Provide the [x, y] coordinate of the cell's center where the given text is located.  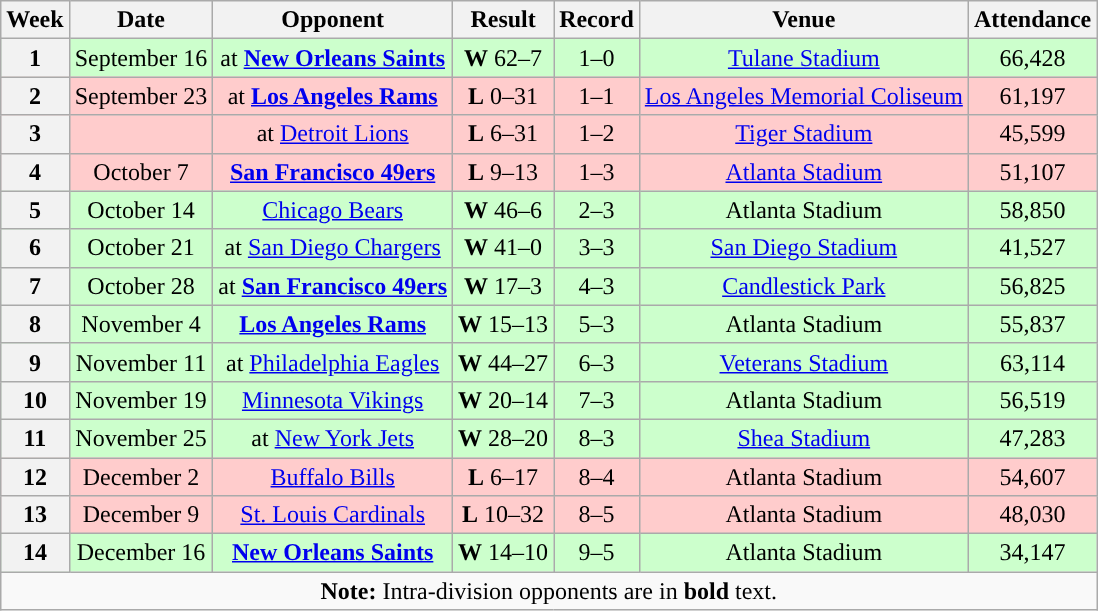
10 [35, 400]
11 [35, 438]
Venue [804, 20]
Candlestick Park [804, 286]
51,107 [1032, 172]
5–3 [597, 324]
45,599 [1032, 134]
W 28–20 [504, 438]
6 [35, 248]
8–5 [597, 515]
1–3 [597, 172]
55,837 [1032, 324]
Minnesota Vikings [333, 400]
L 0–31 [504, 96]
W 44–27 [504, 362]
at San Diego Chargers [333, 248]
47,283 [1032, 438]
November 19 [141, 400]
63,114 [1032, 362]
7–3 [597, 400]
Los Angeles Rams [333, 324]
8–3 [597, 438]
at Los Angeles Rams [333, 96]
October 28 [141, 286]
Week [35, 20]
48,030 [1032, 515]
December 16 [141, 553]
56,519 [1032, 400]
8–4 [597, 477]
Shea Stadium [804, 438]
November 11 [141, 362]
L 6–31 [504, 134]
34,147 [1032, 553]
October 21 [141, 248]
3 [35, 134]
L 10–32 [504, 515]
October 7 [141, 172]
L 6–17 [504, 477]
September 16 [141, 58]
9–5 [597, 553]
at New York Jets [333, 438]
14 [35, 553]
W 41–0 [504, 248]
W 15–13 [504, 324]
1–0 [597, 58]
Los Angeles Memorial Coliseum [804, 96]
61,197 [1032, 96]
66,428 [1032, 58]
Buffalo Bills [333, 477]
Chicago Bears [333, 210]
2–3 [597, 210]
New Orleans Saints [333, 553]
at New Orleans Saints [333, 58]
12 [35, 477]
Veterans Stadium [804, 362]
6–3 [597, 362]
at San Francisco 49ers [333, 286]
1–2 [597, 134]
St. Louis Cardinals [333, 515]
8 [35, 324]
Tulane Stadium [804, 58]
W 17–3 [504, 286]
Record [597, 20]
Attendance [1032, 20]
2 [35, 96]
1–1 [597, 96]
W 46–6 [504, 210]
4–3 [597, 286]
Opponent [333, 20]
October 14 [141, 210]
at Philadelphia Eagles [333, 362]
41,527 [1032, 248]
December 9 [141, 515]
December 2 [141, 477]
San Diego Stadium [804, 248]
54,607 [1032, 477]
1 [35, 58]
W 62–7 [504, 58]
September 23 [141, 96]
58,850 [1032, 210]
13 [35, 515]
9 [35, 362]
3–3 [597, 248]
56,825 [1032, 286]
November 4 [141, 324]
Note: Intra-division opponents are in bold text. [549, 591]
5 [35, 210]
Tiger Stadium [804, 134]
W 14–10 [504, 553]
7 [35, 286]
4 [35, 172]
Result [504, 20]
November 25 [141, 438]
W 20–14 [504, 400]
San Francisco 49ers [333, 172]
at Detroit Lions [333, 134]
Date [141, 20]
L 9–13 [504, 172]
